Search for the cell housing the specified text and yield its (X, Y) center coordinate. 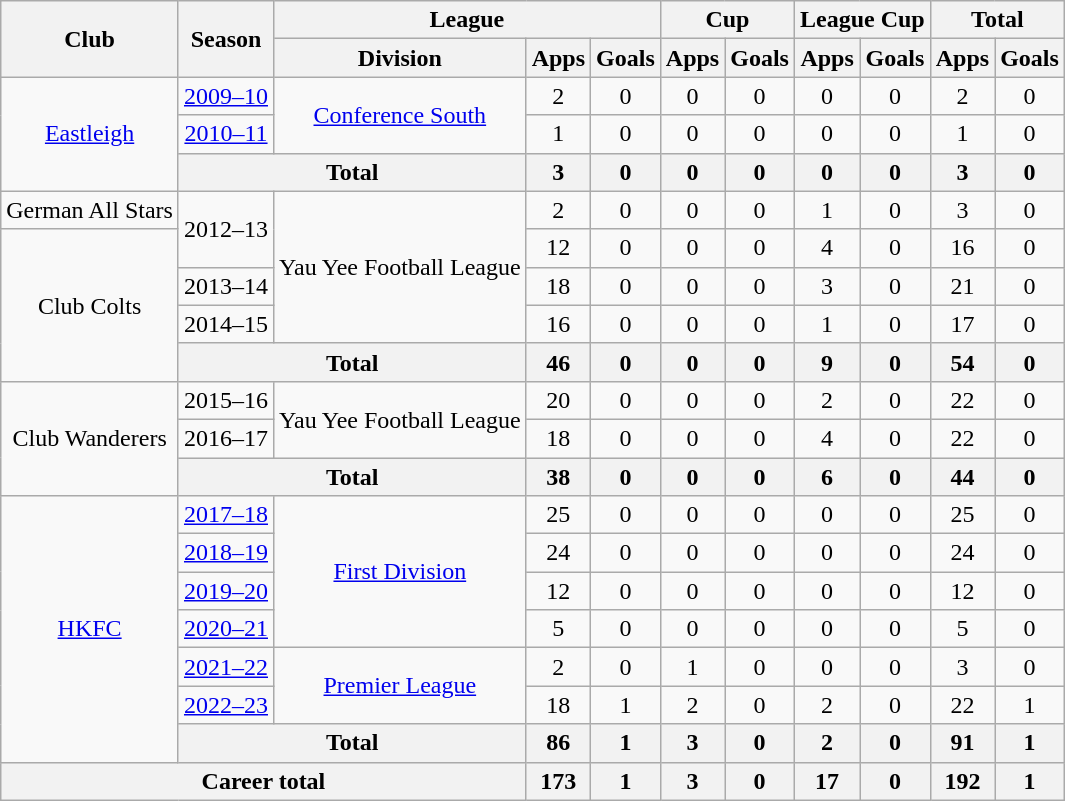
2020–21 (226, 629)
2012–13 (226, 229)
86 (558, 743)
Premier League (400, 686)
2014–15 (226, 324)
2018–19 (226, 553)
20 (558, 400)
9 (826, 362)
Season (226, 39)
Division (400, 58)
2016–17 (226, 438)
League Cup (862, 20)
173 (558, 781)
2013–14 (226, 286)
Career total (264, 781)
Cup (727, 20)
2009–10 (226, 96)
Club Wanderers (90, 438)
First Division (400, 572)
2021–22 (226, 667)
6 (826, 477)
44 (962, 477)
54 (962, 362)
21 (962, 286)
League (468, 20)
Club (90, 39)
Eastleigh (90, 134)
38 (558, 477)
192 (962, 781)
German All Stars (90, 210)
2017–18 (226, 515)
46 (558, 362)
Club Colts (90, 305)
2019–20 (226, 591)
2022–23 (226, 705)
2015–16 (226, 400)
HKFC (90, 629)
2010–11 (226, 134)
Conference South (400, 115)
91 (962, 743)
